Return (X, Y) of the center of cell containing provided text 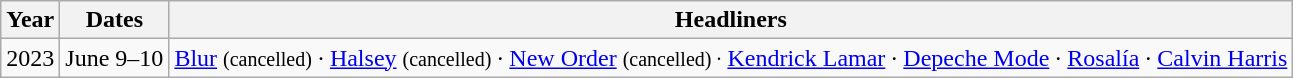
2023 (30, 58)
Blur (cancelled) · Halsey (cancelled) · New Order (cancelled) · Kendrick Lamar · Depeche Mode · Rosalía · Calvin Harris (731, 58)
Year (30, 20)
Headliners (731, 20)
Dates (114, 20)
June 9–10 (114, 58)
